Pinpoint the cell where the given text exists, returning its [X, Y] midpoint coordinate. 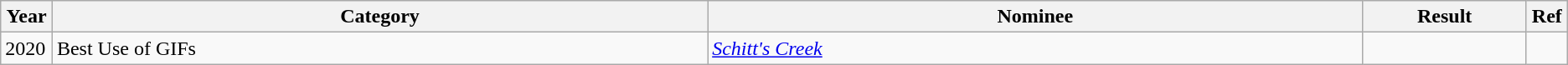
Nominee [1035, 17]
Schitt's Creek [1035, 48]
Year [27, 17]
2020 [27, 48]
Best Use of GIFs [379, 48]
Result [1445, 17]
Category [379, 17]
Ref [1546, 17]
